Return the (X, Y) coordinate for the center point of the cell that contains the specified text.  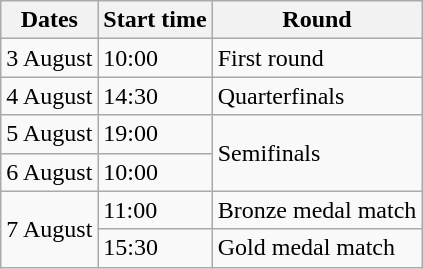
Bronze medal match (317, 210)
15:30 (155, 248)
7 August (50, 229)
3 August (50, 58)
Round (317, 20)
19:00 (155, 134)
Start time (155, 20)
Semifinals (317, 153)
11:00 (155, 210)
5 August (50, 134)
First round (317, 58)
6 August (50, 172)
Dates (50, 20)
Gold medal match (317, 248)
Quarterfinals (317, 96)
14:30 (155, 96)
4 August (50, 96)
